From the cell containing the given text, extract its center point as (x, y) coordinate. 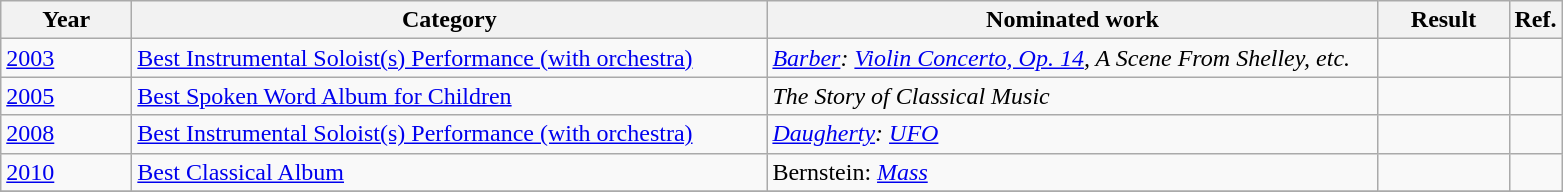
Bernstein: Mass (1072, 172)
The Story of Classical Music (1072, 96)
2005 (66, 96)
Barber: Violin Concerto, Op. 14, A Scene From Shelley, etc. (1072, 58)
2010 (66, 172)
Nominated work (1072, 20)
Year (66, 20)
Daugherty: UFO (1072, 134)
Ref. (1536, 20)
Best Classical Album (450, 172)
2008 (66, 134)
Best Spoken Word Album for Children (450, 96)
Result (1444, 20)
Category (450, 20)
2003 (66, 58)
